Detect which cell encompasses the target text, then output its (x, y) center coordinate. 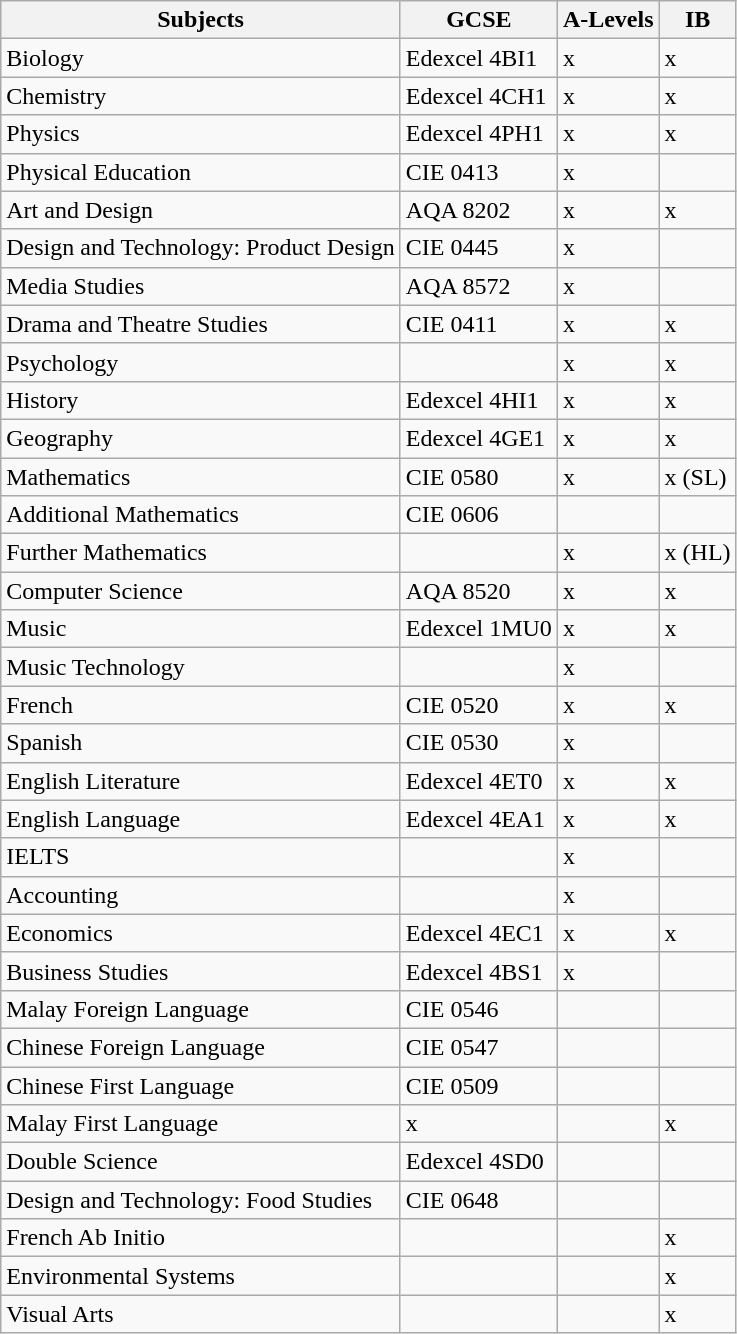
History (201, 400)
Edexcel 4HI1 (478, 400)
CIE 0509 (478, 1085)
AQA 8202 (478, 210)
Design and Technology: Food Studies (201, 1200)
Edexcel 4CH1 (478, 96)
Physical Education (201, 172)
French Ab Initio (201, 1238)
Psychology (201, 362)
Biology (201, 58)
CIE 0580 (478, 477)
English Language (201, 819)
AQA 8520 (478, 591)
Geography (201, 438)
Drama and Theatre Studies (201, 324)
Accounting (201, 895)
Additional Mathematics (201, 515)
Media Studies (201, 286)
x (HL) (698, 553)
Subjects (201, 20)
Music (201, 629)
English Literature (201, 781)
Double Science (201, 1162)
Spanish (201, 743)
Environmental Systems (201, 1276)
CIE 0606 (478, 515)
A-Levels (608, 20)
CIE 0546 (478, 1009)
GCSE (478, 20)
Edexcel 4BS1 (478, 971)
Edexcel 1MU0 (478, 629)
CIE 0648 (478, 1200)
Edexcel 4ET0 (478, 781)
CIE 0520 (478, 705)
Edexcel 4SD0 (478, 1162)
Visual Arts (201, 1314)
Edexcel 4EA1 (478, 819)
CIE 0530 (478, 743)
Edexcel 4GE1 (478, 438)
Edexcel 4EC1 (478, 933)
x (SL) (698, 477)
Business Studies (201, 971)
Music Technology (201, 667)
Art and Design (201, 210)
IB (698, 20)
Edexcel 4BI1 (478, 58)
Economics (201, 933)
French (201, 705)
CIE 0445 (478, 248)
CIE 0413 (478, 172)
Chinese First Language (201, 1085)
Chemistry (201, 96)
IELTS (201, 857)
Further Mathematics (201, 553)
Malay Foreign Language (201, 1009)
Edexcel 4PH1 (478, 134)
AQA 8572 (478, 286)
Chinese Foreign Language (201, 1047)
Computer Science (201, 591)
Design and Technology: Product Design (201, 248)
Mathematics (201, 477)
CIE 0411 (478, 324)
Malay First Language (201, 1124)
CIE 0547 (478, 1047)
Physics (201, 134)
